Search for the cell housing the specified text and yield its [X, Y] center coordinate. 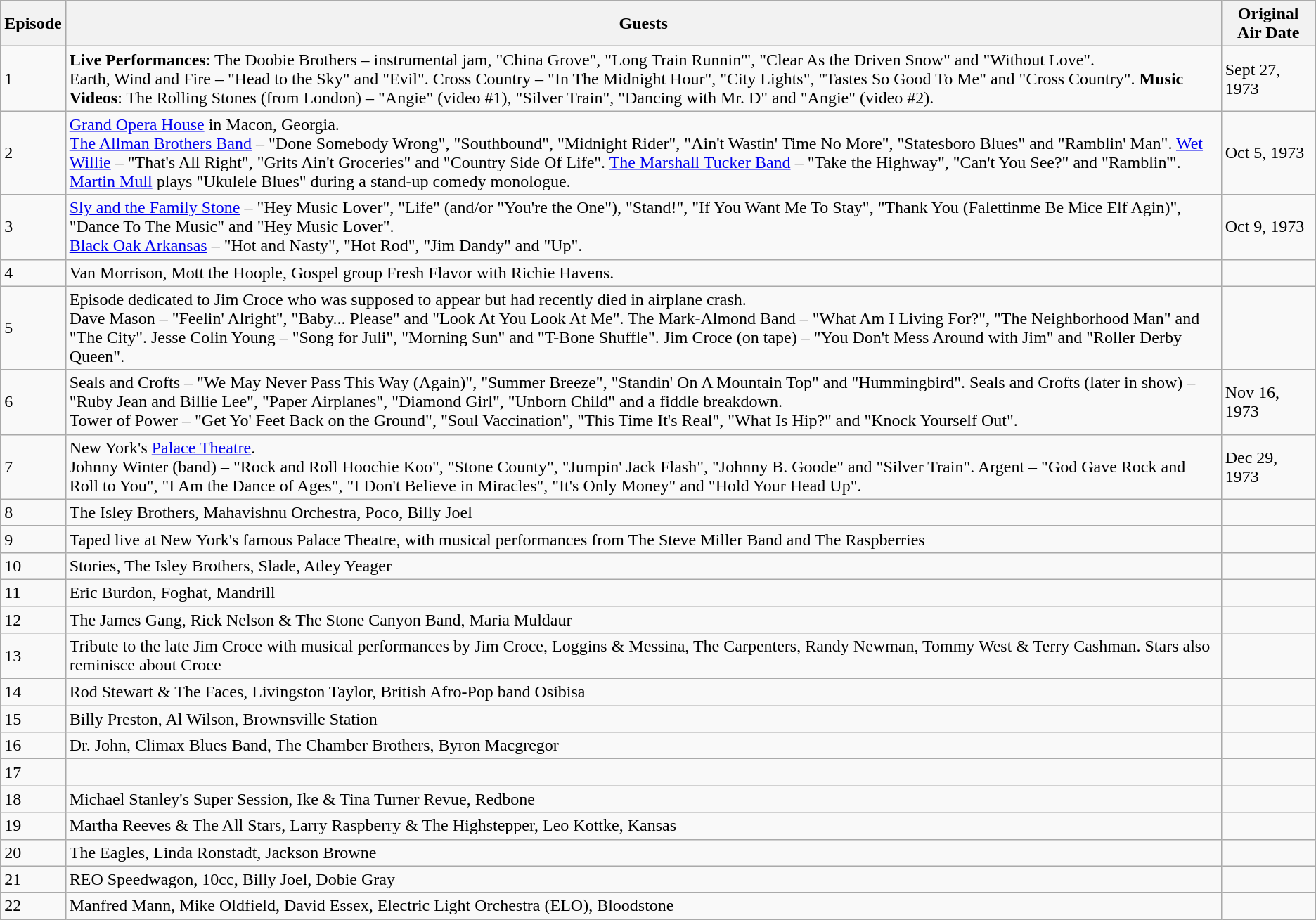
The Isley Brothers, Mahavishnu Orchestra, Poco, Billy Joel [643, 512]
Dec 29, 1973 [1268, 467]
Original Air Date [1268, 24]
Nov 16, 1973 [1268, 402]
16 [33, 746]
Michael Stanley's Super Session, Ike & Tina Turner Revue, Redbone [643, 799]
22 [33, 906]
Billy Preston, Al Wilson, Brownsville Station [643, 719]
14 [33, 692]
2 [33, 153]
9 [33, 539]
8 [33, 512]
Sept 27, 1973 [1268, 79]
12 [33, 619]
10 [33, 566]
Guests [643, 24]
11 [33, 592]
Rod Stewart & The Faces, Livingston Taylor, British Afro-Pop band Osibisa [643, 692]
5 [33, 328]
13 [33, 656]
Oct 5, 1973 [1268, 153]
Eric Burdon, Foghat, Mandrill [643, 592]
Martha Reeves & The All Stars, Larry Raspberry & The Highstepper, Leo Kottke, Kansas [643, 826]
6 [33, 402]
Dr. John, Climax Blues Band, The Chamber Brothers, Byron Macgregor [643, 746]
1 [33, 79]
20 [33, 853]
Episode [33, 24]
Stories, The Isley Brothers, Slade, Atley Yeager [643, 566]
Van Morrison, Mott the Hoople, Gospel group Fresh Flavor with Richie Havens. [643, 273]
Manfred Mann, Mike Oldfield, David Essex, Electric Light Orchestra (ELO), Bloodstone [643, 906]
Oct 9, 1973 [1268, 227]
The James Gang, Rick Nelson & The Stone Canyon Band, Maria Muldaur [643, 619]
18 [33, 799]
15 [33, 719]
19 [33, 826]
21 [33, 879]
3 [33, 227]
REO Speedwagon, 10cc, Billy Joel, Dobie Gray [643, 879]
7 [33, 467]
The Eagles, Linda Ronstadt, Jackson Browne [643, 853]
17 [33, 772]
Taped live at New York's famous Palace Theatre, with musical performances from The Steve Miller Band and The Raspberries [643, 539]
4 [33, 273]
